Scan for the cell matching the given text and deliver its [x, y] coordinate at center. 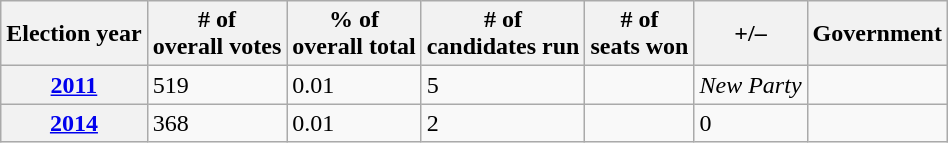
New Party [750, 85]
Election year [74, 34]
# ofcandidates run [503, 34]
0 [750, 123]
5 [503, 85]
# ofseats won [640, 34]
# ofoverall votes [217, 34]
2014 [74, 123]
+/– [750, 34]
2011 [74, 85]
% ofoverall total [354, 34]
Government [877, 34]
2 [503, 123]
519 [217, 85]
368 [217, 123]
